Return (X, Y) of the center of cell containing provided text 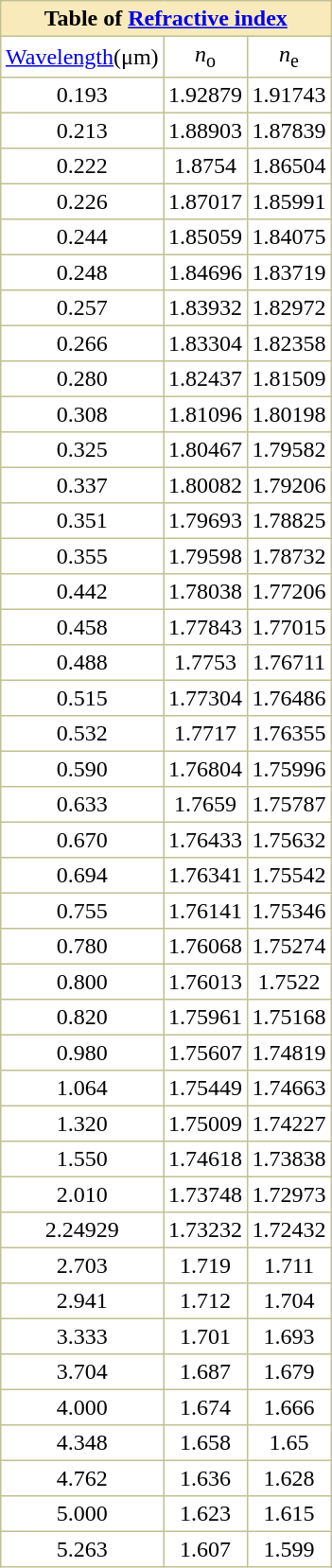
1.75542 (288, 876)
1.7659 (205, 805)
1.72432 (288, 1230)
1.85059 (205, 237)
1.73748 (205, 1195)
0.351 (82, 521)
1.65 (288, 1443)
1.73232 (205, 1230)
2.010 (82, 1195)
0.488 (82, 663)
4.762 (82, 1479)
0.257 (82, 308)
0.222 (82, 166)
1.74819 (288, 1054)
1.76068 (205, 947)
Wavelength(μm) (82, 57)
1.75009 (205, 1124)
1.550 (82, 1159)
1.636 (205, 1479)
1.75449 (205, 1089)
0.458 (82, 628)
1.7717 (205, 734)
0.226 (82, 202)
1.666 (288, 1408)
0.670 (82, 841)
1.82437 (205, 379)
5.000 (82, 1514)
1.615 (288, 1514)
1.064 (82, 1089)
5.263 (82, 1550)
0.442 (82, 592)
1.81096 (205, 415)
2.24929 (82, 1230)
0.800 (82, 983)
2.941 (82, 1301)
1.84075 (288, 237)
1.607 (205, 1550)
1.76486 (288, 699)
1.719 (205, 1266)
1.76341 (205, 876)
1.76013 (205, 983)
0.780 (82, 947)
0.355 (82, 557)
0.308 (82, 415)
0.633 (82, 805)
2.703 (82, 1266)
0.820 (82, 1018)
1.76355 (288, 734)
0.590 (82, 770)
1.679 (288, 1372)
4.000 (82, 1408)
1.92879 (205, 96)
1.711 (288, 1266)
1.74663 (288, 1089)
4.348 (82, 1443)
0.193 (82, 96)
1.83304 (205, 344)
1.687 (205, 1372)
0.755 (82, 912)
1.623 (205, 1514)
0.213 (82, 131)
1.76433 (205, 841)
0.980 (82, 1054)
ne (288, 57)
1.78732 (288, 557)
1.77304 (205, 699)
1.82972 (288, 308)
1.83932 (205, 308)
1.712 (205, 1301)
1.79582 (288, 450)
1.76141 (205, 912)
1.74227 (288, 1124)
1.75168 (288, 1018)
1.80082 (205, 486)
1.8754 (205, 166)
no (205, 57)
0.266 (82, 344)
1.704 (288, 1301)
1.79693 (205, 521)
0.337 (82, 486)
1.320 (82, 1124)
1.82358 (288, 344)
0.325 (82, 450)
1.87839 (288, 131)
0.244 (82, 237)
0.694 (82, 876)
1.7753 (205, 663)
1.83719 (288, 273)
1.80467 (205, 450)
1.75961 (205, 1018)
1.75607 (205, 1054)
0.248 (82, 273)
3.333 (82, 1337)
1.84696 (205, 273)
1.79598 (205, 557)
1.86504 (288, 166)
1.88903 (205, 131)
1.628 (288, 1479)
1.75274 (288, 947)
1.79206 (288, 486)
1.599 (288, 1550)
1.78825 (288, 521)
0.532 (82, 734)
1.7522 (288, 983)
1.85991 (288, 202)
1.674 (205, 1408)
1.75787 (288, 805)
3.704 (82, 1372)
1.81509 (288, 379)
1.77206 (288, 592)
1.701 (205, 1337)
1.77015 (288, 628)
1.87017 (205, 202)
1.75346 (288, 912)
Table of Refractive index (166, 19)
1.75632 (288, 841)
1.80198 (288, 415)
1.77843 (205, 628)
1.78038 (205, 592)
1.658 (205, 1443)
1.75996 (288, 770)
1.73838 (288, 1159)
1.72973 (288, 1195)
0.515 (82, 699)
1.693 (288, 1337)
1.76804 (205, 770)
1.91743 (288, 96)
0.280 (82, 379)
1.74618 (205, 1159)
1.76711 (288, 663)
